Return the (x, y) coordinate for the center point of the cell that contains the specified text.  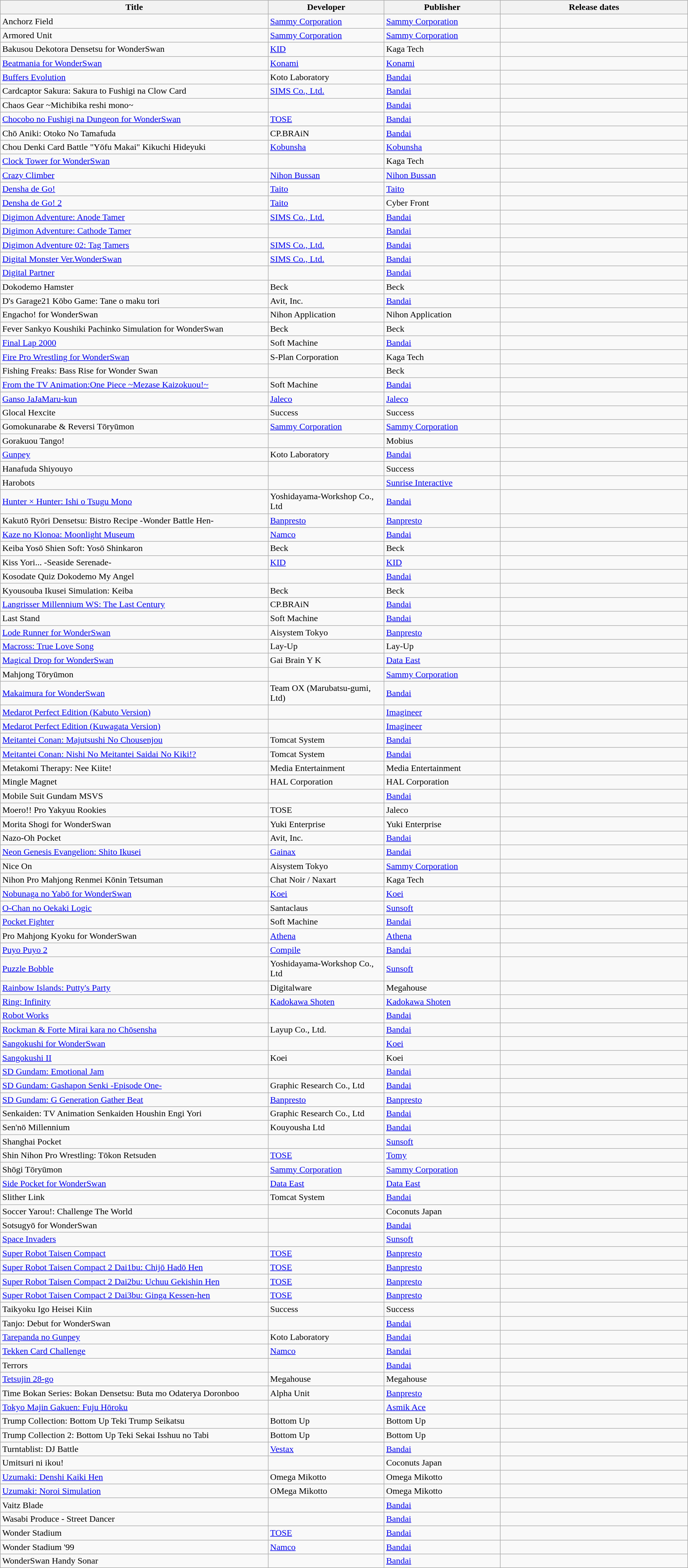
Gorakuou Tango! (135, 441)
Chaos Gear ~Michibika reshi mono~ (135, 105)
Trump Collection: Bottom Up Teki Trump Seikatsu (135, 1421)
Chō Aniki: Otoko No Tamafuda (135, 133)
Beatmania for WonderSwan (135, 63)
Kaze no Klonoa: Moonlight Museum (135, 534)
Digimon Adventure: Cathode Tamer (135, 231)
Kyousouba Ikusei Simulation: Keiba (135, 590)
Time Bokan Series: Bokan Densetsu: Buta mo Odaterya Doronboo (135, 1393)
Tekken Card Challenge (135, 1351)
Trump Collection 2: Bottom Up Teki Sekai Isshuu no Tabi (135, 1435)
Fire Pro Wrestling for WonderSwan (135, 357)
Morita Shogi for WonderSwan (135, 824)
Chou Denki Card Battle "Yōfu Makai" Kikuchi Hideyuki (135, 147)
Alpha Unit (326, 1393)
Tomy (442, 1156)
Sotsugyō for WonderSwan (135, 1225)
Soccer Yarou!: Challenge The World (135, 1211)
Puzzle Bobble (135, 969)
Wonder Stadium (135, 1533)
Gainax (326, 852)
Densha de Go! 2 (135, 203)
Pro Mahjong Kyoku for WonderSwan (135, 936)
Vaitz Blade (135, 1505)
Anchorz Field (135, 21)
Wasabi Produce - Street Dancer (135, 1519)
Layup Co., Ltd. (326, 1030)
Senkaiden: TV Animation Senkaiden Houshin Engi Yori (135, 1114)
Ganso JaJaMaru-kun (135, 399)
Mobile Suit Gundam MSVS (135, 796)
Asmik Ace (442, 1407)
Hunter × Hunter: Ishi o Tsugu Mono (135, 502)
Super Robot Taisen Compact 2 Dai2bu: Uchuu Gekishin Hen (135, 1281)
Meitantei Conan: Nishi No Meitantei Saidai No Kiki!? (135, 754)
Santaclaus (326, 908)
Moero!! Pro Yakyuu Rookies (135, 810)
Final Lap 2000 (135, 343)
Armored Unit (135, 35)
Gunpey (135, 455)
Release dates (594, 7)
Digital Monster Ver.WonderSwan (135, 259)
Medarot Perfect Edition (Kabuto Version) (135, 712)
Tanjo: Debut for WonderSwan (135, 1323)
Vestax (326, 1449)
Space Invaders (135, 1239)
Chat Noir / Naxart (326, 880)
Super Robot Taisen Compact 2 Dai3bu: Ginga Kessen-hen (135, 1295)
OMega Mikotto (326, 1491)
Shin Nihon Pro Wrestling: Tōkon Retsuden (135, 1156)
Rainbow Islands: Putty's Party (135, 988)
Digitalware (326, 988)
WonderSwan Handy Sonar (135, 1561)
Umitsuri ni ikou! (135, 1463)
Super Robot Taisen Compact (135, 1253)
Cardcaptor Sakura: Sakura to Fushigi na Clow Card (135, 91)
Macross: True Love Song (135, 646)
Keiba Yosō Shien Soft: Yosō Shinkaron (135, 548)
Super Robot Taisen Compact 2 Dai1bu: Chijō Hadō Hen (135, 1267)
Bakusou Dekotora Densetsu for WonderSwan (135, 49)
Engacho! for WonderSwan (135, 315)
Kouyousha Ltd (326, 1128)
Mobius (442, 441)
Team OX (Marubatsu-gumi, Ltd) (326, 693)
Digimon Adventure 02: Tag Tamers (135, 245)
Buffers Evolution (135, 77)
Crazy Climber (135, 175)
Densha de Go! (135, 189)
Sangokushi II (135, 1057)
Glocal Hexcite (135, 413)
SD Gundam: G Generation Gather Beat (135, 1099)
Uzumaki: Denshi Kaiki Hen (135, 1477)
SD Gundam: Emotional Jam (135, 1071)
S-Plan Corporation (326, 357)
Pocket Fighter (135, 922)
Publisher (442, 7)
Compile (326, 950)
Digital Partner (135, 273)
Langrisser Millennium WS: The Last Century (135, 604)
Digimon Adventure: Anode Tamer (135, 217)
O-Chan no Oekaki Logic (135, 908)
Title (135, 7)
Tarepanda no Gunpey (135, 1337)
Nazo-Oh Pocket (135, 838)
Kakutō Ryōri Densetsu: Bistro Recipe -Wonder Battle Hen- (135, 520)
Uzumaki: Noroi Simulation (135, 1491)
Hanafuda Shiyouyo (135, 469)
Mahjong Tōryūmon (135, 674)
Wonder Stadium '99 (135, 1547)
Shanghai Pocket (135, 1142)
Slither Link (135, 1197)
Robot Works (135, 1016)
Gai Brain Y K (326, 660)
Nihon Pro Mahjong Renmei Kōnin Tetsuman (135, 880)
Sunrise Interactive (442, 483)
Ring: Infinity (135, 1002)
Clock Tower for WonderSwan (135, 161)
Tetsujin 28-go (135, 1379)
Sangokushi for WonderSwan (135, 1043)
Kosodate Quiz Dokodemo My Angel (135, 576)
Medarot Perfect Edition (Kuwagata Version) (135, 726)
Shōgi Tōryūmon (135, 1169)
Kiss Yori... -Seaside Serenade- (135, 562)
Tokyo Majin Gakuen: Fuju Hōroku (135, 1407)
Harobots (135, 483)
Makaimura for WonderSwan (135, 693)
Rockman & Forte Mirai kara no Chōsensha (135, 1030)
Dokodemo Hamster (135, 287)
Terrors (135, 1365)
Fishing Freaks: Bass Rise for Wonder Swan (135, 371)
Fever Sankyo Koushiki Pachinko Simulation for WonderSwan (135, 329)
Mingle Magnet (135, 782)
Nobunaga no Yabō for WonderSwan (135, 894)
Taikyoku Igo Heisei Kiin (135, 1309)
SD Gundam: Gashapon Senki -Episode One- (135, 1085)
D's Garage21 Kōbo Game: Tane o maku tori (135, 301)
Neon Genesis Evangelion: Shito Ikusei (135, 852)
Meitantei Conan: Majutsushi No Chousenjou (135, 740)
Puyo Puyo 2 (135, 950)
Side Pocket for WonderSwan (135, 1183)
From the TV Animation:One Piece ~Mezase Kaizokuou!~ (135, 385)
Turntablist: DJ Battle (135, 1449)
Nice On (135, 866)
Developer (326, 7)
Metakomi Therapy: Nee Kiite! (135, 768)
Gomokunarabe & Reversi Tōryūmon (135, 427)
Sen'nō Millennium (135, 1128)
Last Stand (135, 618)
Magical Drop for WonderSwan (135, 660)
Chocobo no Fushigi na Dungeon for WonderSwan (135, 119)
Lode Runner for WonderSwan (135, 632)
Cyber Front (442, 203)
